Return the [x, y] coordinate for the center point of the cell that contains the specified text.  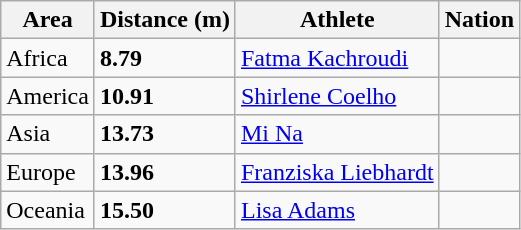
Nation [479, 20]
13.73 [164, 134]
10.91 [164, 96]
Europe [48, 172]
Distance (m) [164, 20]
Franziska Liebhardt [337, 172]
Lisa Adams [337, 210]
Africa [48, 58]
Mi Na [337, 134]
Oceania [48, 210]
13.96 [164, 172]
15.50 [164, 210]
Shirlene Coelho [337, 96]
America [48, 96]
Asia [48, 134]
Area [48, 20]
Athlete [337, 20]
8.79 [164, 58]
Fatma Kachroudi [337, 58]
